Find where the given text appears and provide that cell's center as [x, y] coordinate. 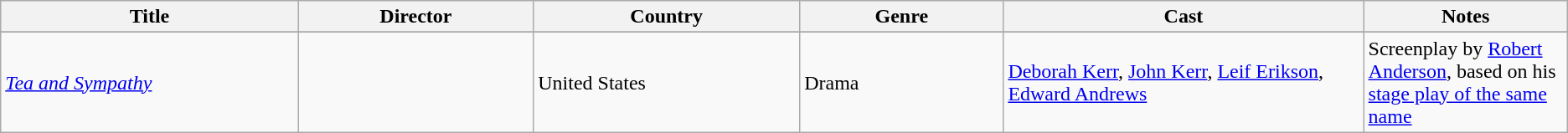
Tea and Sympathy [149, 82]
Country [667, 17]
Drama [901, 82]
Title [149, 17]
Director [415, 17]
United States [667, 82]
Screenplay by Robert Anderson, based on his stage play of the same name [1466, 82]
Cast [1184, 17]
Deborah Kerr, John Kerr, Leif Erikson, Edward Andrews [1184, 82]
Notes [1466, 17]
Genre [901, 17]
